Extract the (X, Y) coordinate from the center of the cell holding the provided text.  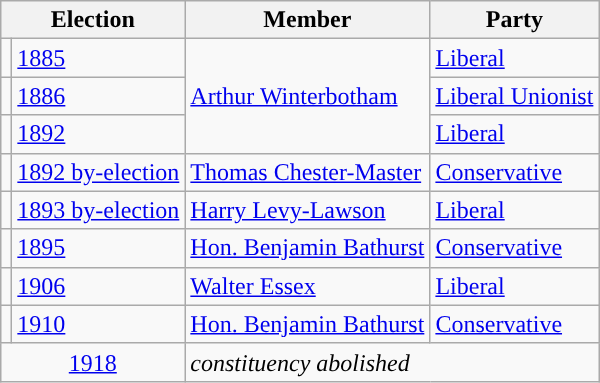
1895 (98, 248)
Member (308, 20)
1893 by-election (98, 210)
1892 (98, 134)
Liberal Unionist (514, 96)
Harry Levy-Lawson (308, 210)
1906 (98, 286)
Walter Essex (308, 286)
1886 (98, 96)
1910 (98, 324)
Election (93, 20)
Thomas Chester-Master (308, 172)
1885 (98, 58)
Arthur Winterbotham (308, 96)
constituency abolished (392, 362)
Party (514, 20)
1918 (93, 362)
1892 by-election (98, 172)
